Search for the cell housing the specified text and yield its (X, Y) center coordinate. 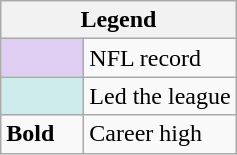
Bold (42, 134)
Led the league (160, 96)
Legend (118, 20)
NFL record (160, 58)
Career high (160, 134)
